Detect which cell encompasses the target text, then output its [X, Y] center coordinate. 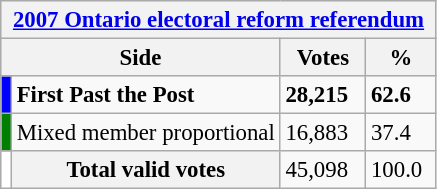
16,883 [323, 133]
2007 Ontario electoral reform referendum [219, 20]
Total valid votes [146, 170]
100.0 [402, 170]
Mixed member proportional [146, 133]
45,098 [323, 170]
% [402, 58]
62.6 [402, 95]
Votes [323, 58]
First Past the Post [146, 95]
Side [140, 58]
37.4 [402, 133]
28,215 [323, 95]
